From the cell containing the given text, extract its center point as [x, y] coordinate. 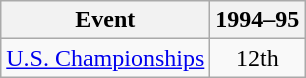
12th [258, 58]
Event [106, 20]
U.S. Championships [106, 58]
1994–95 [258, 20]
